Identify which cell holds the provided text, then report its [x, y] central coordinate. 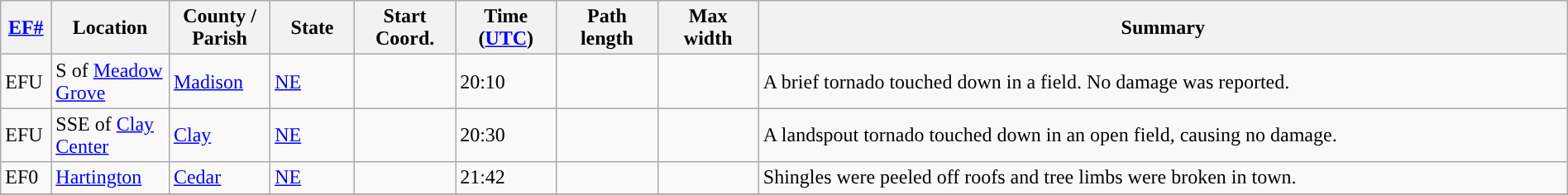
Location [111, 28]
20:10 [506, 81]
A brief tornado touched down in a field. No damage was reported. [1163, 81]
Start Coord. [404, 28]
20:30 [506, 136]
Madison [219, 81]
County / Parish [219, 28]
Clay [219, 136]
S of Meadow Grove [111, 81]
Time (UTC) [506, 28]
Cedar [219, 178]
21:42 [506, 178]
EF# [26, 28]
Hartington [111, 178]
A landspout tornado touched down in an open field, causing no damage. [1163, 136]
EF0 [26, 178]
State [313, 28]
Path length [607, 28]
SSE of Clay Center [111, 136]
Max width [708, 28]
Summary [1163, 28]
Shingles were peeled off roofs and tree limbs were broken in town. [1163, 178]
